Extract the (x, y) coordinate from the center of the cell holding the provided text.  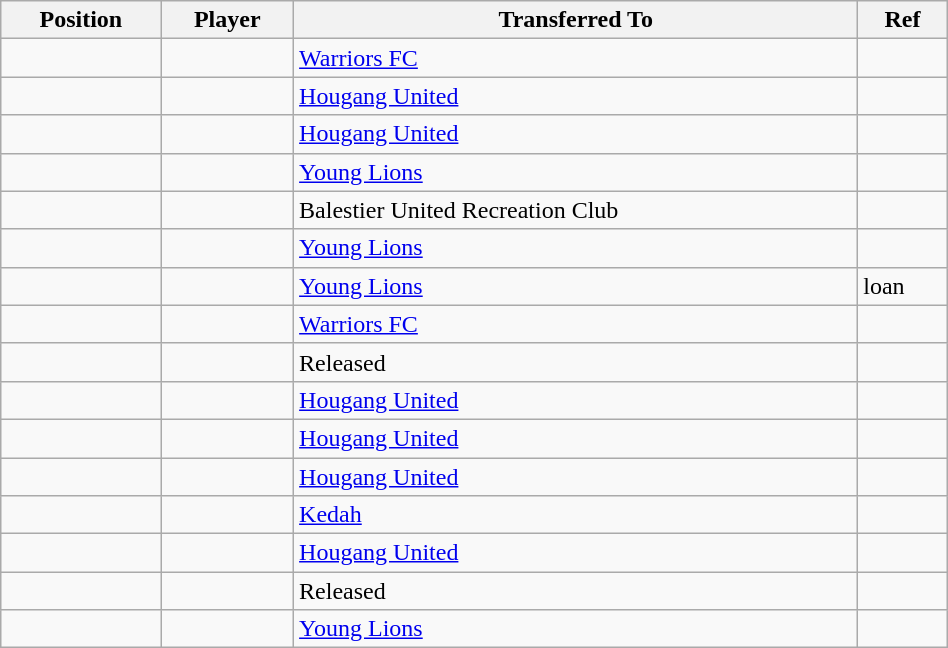
Kedah (576, 515)
loan (903, 286)
Player (228, 20)
Balestier United Recreation Club (576, 210)
Ref (903, 20)
Position (81, 20)
Transferred To (576, 20)
